For the text-containing cell, return its midpoint in [X, Y] coordinate format. 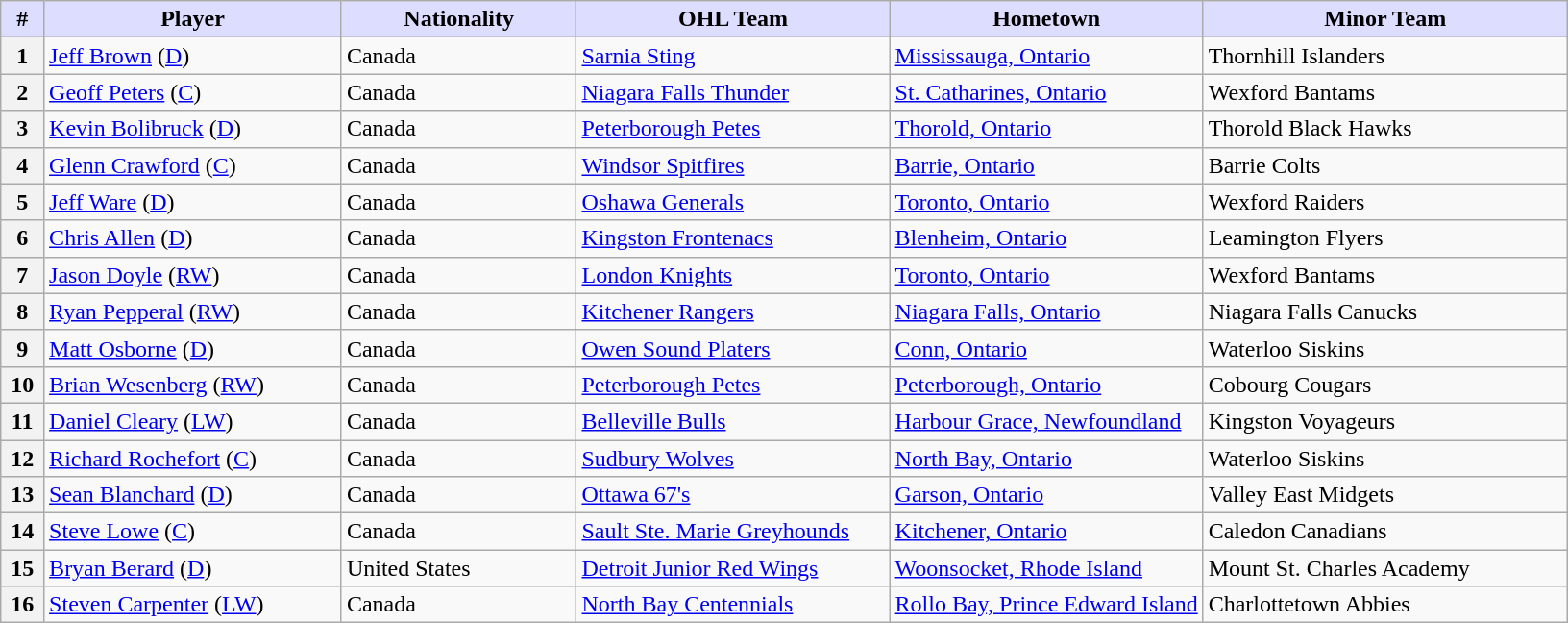
Sarnia Sting [733, 56]
Garson, Ontario [1046, 495]
2 [23, 92]
Niagara Falls Thunder [733, 92]
Glenn Crawford (C) [193, 165]
Matt Osborne (D) [193, 348]
Player [193, 19]
Kitchener Rangers [733, 311]
6 [23, 238]
Kitchener, Ontario [1046, 532]
Bryan Berard (D) [193, 568]
Blenheim, Ontario [1046, 238]
Jeff Ware (D) [193, 202]
12 [23, 459]
Charlottetown Abbies [1385, 605]
Daniel Cleary (LW) [193, 421]
Kingston Voyageurs [1385, 421]
Kingston Frontenacs [733, 238]
North Bay, Ontario [1046, 459]
Oshawa Generals [733, 202]
Harbour Grace, Newfoundland [1046, 421]
Chris Allen (D) [193, 238]
Barrie Colts [1385, 165]
8 [23, 311]
Jeff Brown (D) [193, 56]
Sault Ste. Marie Greyhounds [733, 532]
Thorold, Ontario [1046, 129]
Steve Lowe (C) [193, 532]
11 [23, 421]
Niagara Falls, Ontario [1046, 311]
15 [23, 568]
North Bay Centennials [733, 605]
3 [23, 129]
Thorold Black Hawks [1385, 129]
10 [23, 385]
Cobourg Cougars [1385, 385]
Hometown [1046, 19]
Sean Blanchard (D) [193, 495]
Steven Carpenter (LW) [193, 605]
United States [459, 568]
Geoff Peters (C) [193, 92]
Conn, Ontario [1046, 348]
9 [23, 348]
Belleville Bulls [733, 421]
Mississauga, Ontario [1046, 56]
Richard Rochefort (C) [193, 459]
Windsor Spitfires [733, 165]
Woonsocket, Rhode Island [1046, 568]
Brian Wesenberg (RW) [193, 385]
16 [23, 605]
1 [23, 56]
Valley East Midgets [1385, 495]
13 [23, 495]
Rollo Bay, Prince Edward Island [1046, 605]
Nationality [459, 19]
# [23, 19]
Wexford Raiders [1385, 202]
OHL Team [733, 19]
4 [23, 165]
Leamington Flyers [1385, 238]
Peterborough, Ontario [1046, 385]
St. Catharines, Ontario [1046, 92]
Jason Doyle (RW) [193, 275]
Ryan Pepperal (RW) [193, 311]
Thornhill Islanders [1385, 56]
Owen Sound Platers [733, 348]
Mount St. Charles Academy [1385, 568]
Barrie, Ontario [1046, 165]
Sudbury Wolves [733, 459]
7 [23, 275]
London Knights [733, 275]
5 [23, 202]
Ottawa 67's [733, 495]
Detroit Junior Red Wings [733, 568]
Minor Team [1385, 19]
14 [23, 532]
Niagara Falls Canucks [1385, 311]
Caledon Canadians [1385, 532]
Kevin Bolibruck (D) [193, 129]
